Search for the cell housing the specified text and yield its (X, Y) center coordinate. 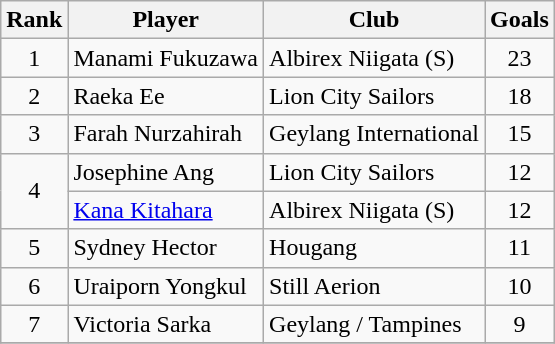
15 (520, 134)
Geylang / Tampines (374, 324)
23 (520, 58)
Victoria Sarka (166, 324)
Raeka Ee (166, 96)
Kana Kitahara (166, 210)
3 (34, 134)
7 (34, 324)
2 (34, 96)
Goals (520, 20)
11 (520, 248)
18 (520, 96)
Still Aerion (374, 286)
10 (520, 286)
6 (34, 286)
Player (166, 20)
Rank (34, 20)
9 (520, 324)
Josephine Ang (166, 172)
5 (34, 248)
1 (34, 58)
Hougang (374, 248)
Manami Fukuzawa (166, 58)
Geylang International (374, 134)
Sydney Hector (166, 248)
Uraiporn Yongkul (166, 286)
4 (34, 191)
Club (374, 20)
Farah Nurzahirah (166, 134)
